Pinpoint the cell where the given text exists, returning its (X, Y) midpoint coordinate. 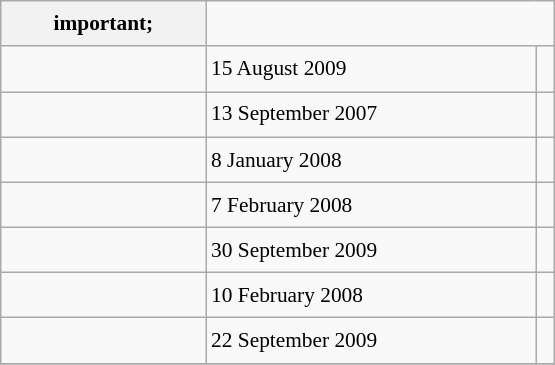
10 February 2008 (371, 296)
15 August 2009 (371, 68)
22 September 2009 (371, 340)
important; (104, 24)
7 February 2008 (371, 204)
30 September 2009 (371, 250)
13 September 2007 (371, 114)
8 January 2008 (371, 160)
